Search for the cell housing the specified text and yield its [x, y] center coordinate. 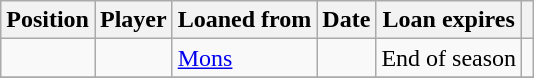
Player [133, 20]
Mons [244, 58]
Loaned from [244, 20]
Position [48, 20]
Date [346, 20]
Loan expires [449, 20]
End of season [449, 58]
